Scan for the cell matching the given text and deliver its [x, y] coordinate at center. 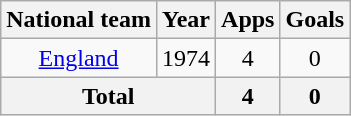
1974 [186, 58]
Goals [315, 20]
Year [186, 20]
Total [108, 96]
England [79, 58]
National team [79, 20]
Apps [248, 20]
